Extract the [X, Y] coordinate from the center of the cell holding the provided text.  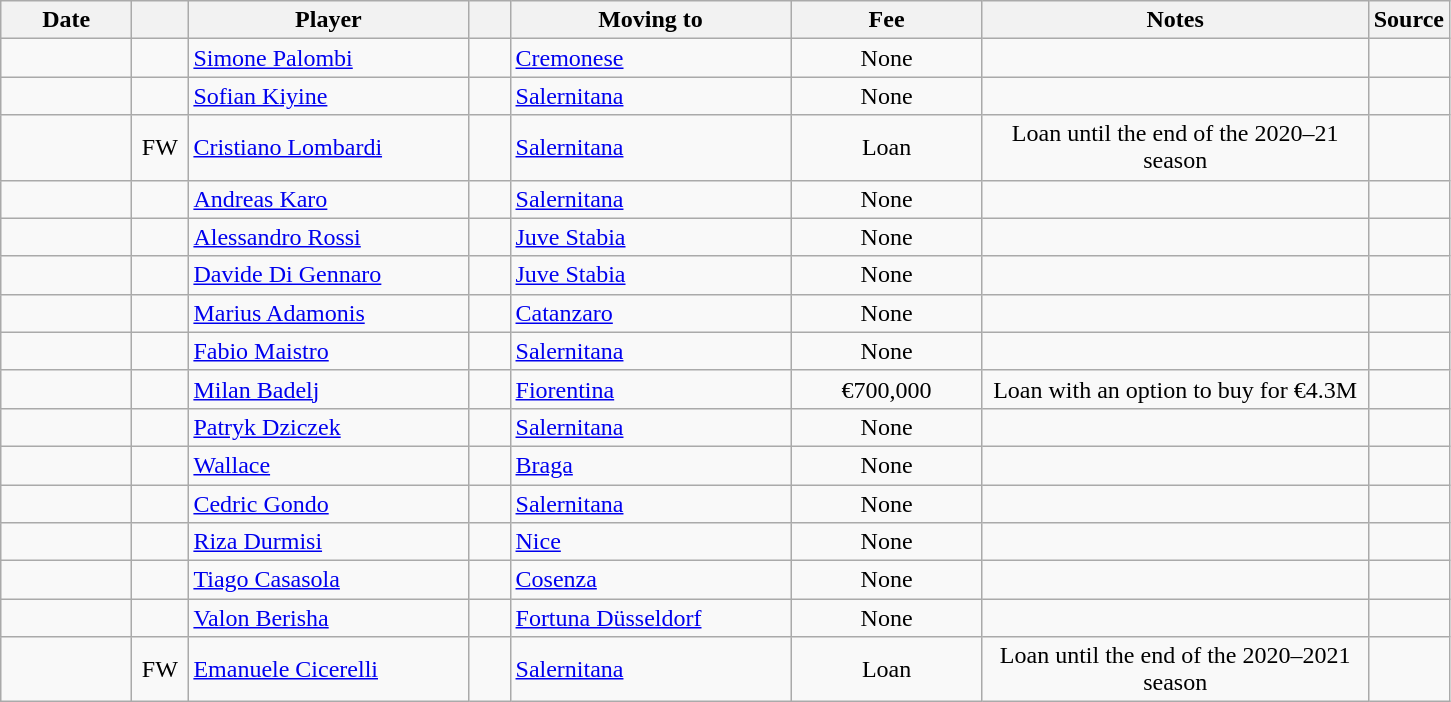
Player [328, 20]
Simone Palombi [328, 58]
Davide Di Gennaro [328, 275]
Riza Durmisi [328, 542]
Alessandro Rossi [328, 237]
Sofian Kiyine [328, 96]
Catanzaro [650, 313]
Valon Berisha [328, 618]
Fortuna Düsseldorf [650, 618]
Loan until the end of the 2020–2021 season [1175, 670]
Patryk Dziczek [328, 427]
Emanuele Cicerelli [328, 670]
Moving to [650, 20]
Loan with an option to buy for €4.3M [1175, 389]
Fabio Maistro [328, 351]
Date [66, 20]
Wallace [328, 465]
Notes [1175, 20]
Source [1408, 20]
Marius Adamonis [328, 313]
Andreas Karo [328, 199]
Fiorentina [650, 389]
Fee [886, 20]
Milan Badelj [328, 389]
Cremonese [650, 58]
Loan until the end of the 2020–21 season [1175, 148]
Cosenza [650, 580]
Cedric Gondo [328, 503]
Cristiano Lombardi [328, 148]
Braga [650, 465]
€700,000 [886, 389]
Nice [650, 542]
Tiago Casasola [328, 580]
